Provide the [x, y] coordinate of the cell's center where the given text is located.  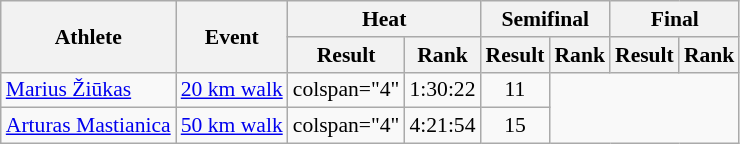
11 [516, 90]
Arturas Mastianica [88, 126]
Heat [384, 19]
50 km walk [232, 126]
20 km walk [232, 90]
Semifinal [546, 19]
Athlete [88, 36]
Final [674, 19]
Marius Žiūkas [88, 90]
1:30:22 [442, 90]
Event [232, 36]
15 [516, 126]
4:21:54 [442, 126]
